Locate the cell with the specified text and output its (X, Y) center coordinate. 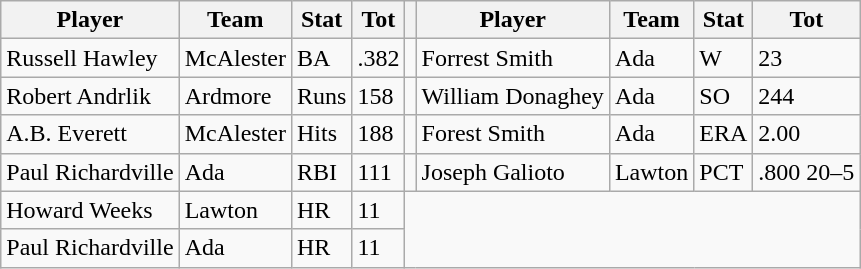
PCT (724, 172)
244 (806, 96)
Robert Andrlik (90, 96)
111 (378, 172)
Ardmore (235, 96)
A.B. Everett (90, 134)
Forrest Smith (512, 58)
.382 (378, 58)
Runs (321, 96)
.800 20–5 (806, 172)
Russell Hawley (90, 58)
BA (321, 58)
Joseph Galioto (512, 172)
188 (378, 134)
Howard Weeks (90, 210)
William Donaghey (512, 96)
23 (806, 58)
2.00 (806, 134)
ERA (724, 134)
Hits (321, 134)
158 (378, 96)
W (724, 58)
Forest Smith (512, 134)
SO (724, 96)
RBI (321, 172)
